Return the (X, Y) coordinate for the center point of the cell that contains the specified text.  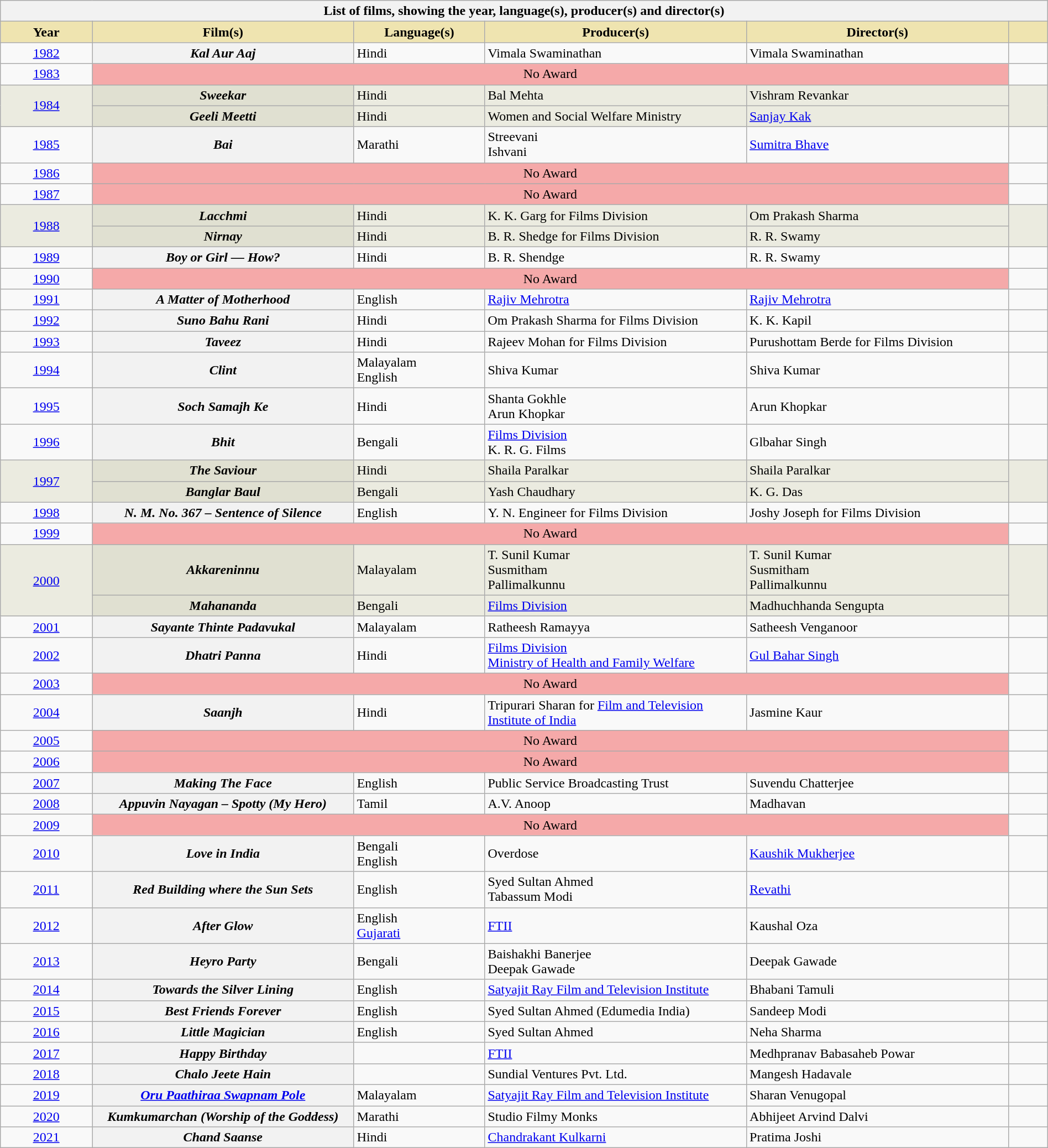
1989 (46, 257)
Dhatri Panna (223, 655)
Yash Chaudhary (616, 492)
Medhpranav Babasaheb Powar (878, 1053)
2016 (46, 1032)
Red Building where the Sun Sets (223, 889)
2006 (46, 762)
B. R. Shendge (616, 257)
2011 (46, 889)
Towards the Silver Lining (223, 990)
K. K. Garg for Films Division (616, 215)
Akkareninnu (223, 570)
1988 (46, 226)
Sumitra Bhave (878, 145)
Boy or Girl — How? (223, 257)
Oru Paathiraa Swapnam Pole (223, 1095)
Sundial Ventures Pvt. Ltd. (616, 1074)
Chandrakant Kulkarni (616, 1137)
2002 (46, 655)
Mangesh Hadavale (878, 1074)
Vishram Revankar (878, 95)
Tamil (419, 804)
1982 (46, 53)
Syed Sultan Ahmed (Edumedia India) (616, 1011)
1985 (46, 145)
Bai (223, 145)
Kaushik Mukherjee (878, 854)
K. K. Kapil (878, 321)
A Matter of Motherhood (223, 300)
2001 (46, 627)
BengaliEnglish (419, 854)
Overdose (616, 854)
Baishakhi BanerjeeDeepak Gawade (616, 961)
A.V. Anoop (616, 804)
Director(s) (878, 32)
2021 (46, 1137)
2012 (46, 926)
K. G. Das (878, 492)
Sharan Venugopal (878, 1095)
Taveez (223, 342)
Kal Aur Aaj (223, 53)
Best Friends Forever (223, 1011)
Tripurari Sharan for Film and Television Institute of India (616, 712)
Arun Khopkar (878, 406)
1998 (46, 513)
List of films, showing the year, language(s), producer(s) and director(s) (524, 11)
Om Prakash Sharma (878, 215)
Madhavan (878, 804)
Bhabani Tamuli (878, 990)
2015 (46, 1011)
2014 (46, 990)
Revathi (878, 889)
The Saviour (223, 471)
Abhijeet Arvind Dalvi (878, 1116)
EnglishGujarati (419, 926)
Chalo Jeete Hain (223, 1074)
Banglar Baul (223, 492)
StreevaniIshvani (616, 145)
Women and Social Welfare Ministry (616, 116)
Geeli Meetti (223, 116)
2009 (46, 825)
Ratheesh Ramayya (616, 627)
1986 (46, 173)
Kaushal Oza (878, 926)
1983 (46, 74)
Heyro Party (223, 961)
Sandeep Modi (878, 1011)
Language(s) (419, 32)
2000 (46, 580)
2004 (46, 712)
Rajeev Mohan for Films Division (616, 342)
1997 (46, 481)
MalayalamEnglish (419, 371)
1999 (46, 534)
Little Magician (223, 1032)
Films Division (616, 606)
Film(s) (223, 32)
1990 (46, 278)
1993 (46, 342)
Gul Bahar Singh (878, 655)
Public Service Broadcasting Trust (616, 783)
2019 (46, 1095)
1996 (46, 442)
Soch Samajh Ke (223, 406)
1991 (46, 300)
Appuvin Nayagan – Spotty (My Hero) (223, 804)
Satheesh Venganoor (878, 627)
1995 (46, 406)
Making The Face (223, 783)
Suvendu Chatterjee (878, 783)
Sweekar (223, 95)
Nirnay (223, 236)
Saanjh (223, 712)
1987 (46, 194)
2017 (46, 1053)
Madhuchhanda Sengupta (878, 606)
Love in India (223, 854)
1994 (46, 371)
Suno Bahu Rani (223, 321)
Lacchmi (223, 215)
1992 (46, 321)
2010 (46, 854)
N. M. No. 367 – Sentence of Silence (223, 513)
Pratima Joshi (878, 1137)
Year (46, 32)
Glbahar Singh (878, 442)
Clint (223, 371)
Bal Mehta (616, 95)
1984 (46, 106)
2008 (46, 804)
Bhit (223, 442)
Syed Sultan AhmedTabassum Modi (616, 889)
B. R. Shedge for Films Division (616, 236)
Shanta GokhleArun Khopkar (616, 406)
Neha Sharma (878, 1032)
Films DivisionMinistry of Health and Family Welfare (616, 655)
Producer(s) (616, 32)
2005 (46, 741)
2007 (46, 783)
Jasmine Kaur (878, 712)
Chand Saanse (223, 1137)
Y. N. Engineer for Films Division (616, 513)
Deepak Gawade (878, 961)
Mahananda (223, 606)
Joshy Joseph for Films Division (878, 513)
Om Prakash Sharma for Films Division (616, 321)
Happy Birthday (223, 1053)
Studio Filmy Monks (616, 1116)
Films DivisionK. R. G. Films (616, 442)
After Glow (223, 926)
2018 (46, 1074)
Sanjay Kak (878, 116)
2003 (46, 683)
Purushottam Berde for Films Division (878, 342)
2013 (46, 961)
Syed Sultan Ahmed (616, 1032)
2020 (46, 1116)
Sayante Thinte Padavukal (223, 627)
Kumkumarchan (Worship of the Goddess) (223, 1116)
